Output the [X, Y] coordinate of the center of the cell containing the given text.  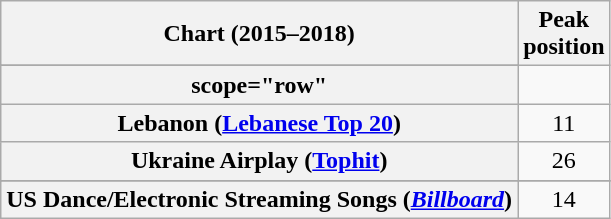
US Dance/Electronic Streaming Songs (Billboard) [260, 199]
Lebanon (Lebanese Top 20) [260, 123]
Chart (2015–2018) [260, 34]
Ukraine Airplay (Tophit) [260, 161]
26 [564, 161]
14 [564, 199]
11 [564, 123]
Peakposition [564, 34]
scope="row" [260, 85]
